Scan for the cell matching the given text and deliver its [x, y] coordinate at center. 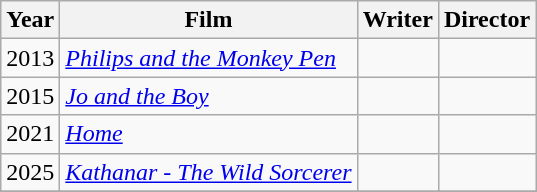
Kathanar - The Wild Sorcerer [208, 172]
Home [208, 134]
2021 [30, 134]
2015 [30, 96]
Jo and the Boy [208, 96]
Film [208, 20]
Director [486, 20]
Year [30, 20]
Philips and the Monkey Pen [208, 58]
2025 [30, 172]
2013 [30, 58]
Writer [398, 20]
